Detect which cell encompasses the target text, then output its (X, Y) center coordinate. 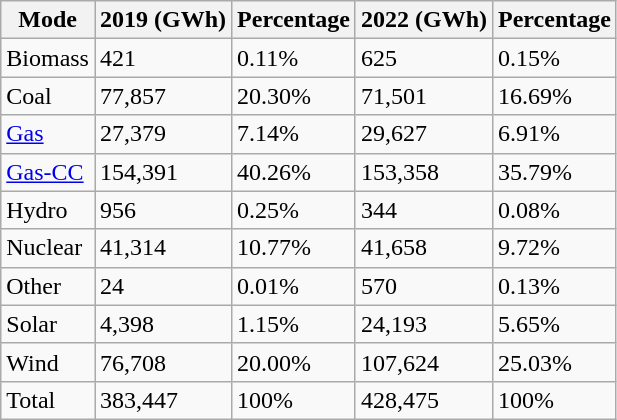
0.13% (555, 286)
Mode (48, 20)
383,447 (162, 400)
24 (162, 286)
7.14% (294, 134)
24,193 (424, 324)
956 (162, 210)
77,857 (162, 96)
570 (424, 286)
Gas-CC (48, 172)
Total (48, 400)
0.15% (555, 58)
154,391 (162, 172)
40.26% (294, 172)
0.25% (294, 210)
25.03% (555, 362)
Coal (48, 96)
0.08% (555, 210)
107,624 (424, 362)
421 (162, 58)
0.01% (294, 286)
Gas (48, 134)
76,708 (162, 362)
Solar (48, 324)
Biomass (48, 58)
2019 (GWh) (162, 20)
20.00% (294, 362)
9.72% (555, 248)
16.69% (555, 96)
0.11% (294, 58)
5.65% (555, 324)
6.91% (555, 134)
Nuclear (48, 248)
1.15% (294, 324)
Wind (48, 362)
35.79% (555, 172)
71,501 (424, 96)
4,398 (162, 324)
10.77% (294, 248)
20.30% (294, 96)
428,475 (424, 400)
Hydro (48, 210)
Other (48, 286)
153,358 (424, 172)
27,379 (162, 134)
344 (424, 210)
2022 (GWh) (424, 20)
625 (424, 58)
41,314 (162, 248)
29,627 (424, 134)
41,658 (424, 248)
